Extract the [x, y] coordinate from the center of the cell holding the provided text.  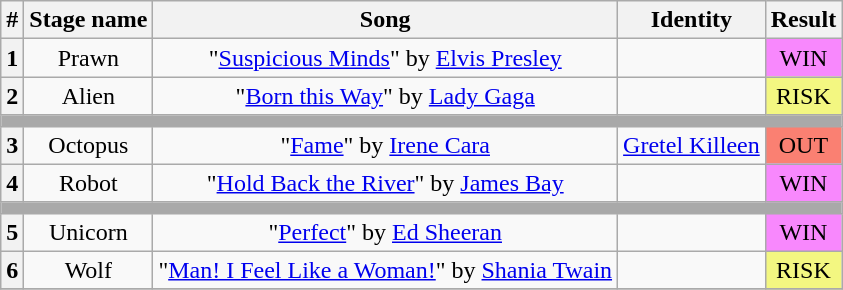
"Born this Way" by Lady Gaga [386, 96]
Song [386, 20]
"Fame" by Irene Cara [386, 145]
6 [12, 270]
1 [12, 58]
Gretel Killeen [692, 145]
Stage name [88, 20]
Identity [692, 20]
"Hold Back the River" by James Bay [386, 183]
Robot [88, 183]
Result [803, 20]
# [12, 20]
4 [12, 183]
Prawn [88, 58]
Unicorn [88, 232]
Wolf [88, 270]
OUT [803, 145]
"Suspicious Minds" by Elvis Presley [386, 58]
Alien [88, 96]
"Man! I Feel Like a Woman!" by Shania Twain [386, 270]
5 [12, 232]
3 [12, 145]
2 [12, 96]
Octopus [88, 145]
"Perfect" by Ed Sheeran [386, 232]
